Search for the cell housing the specified text and yield its (x, y) center coordinate. 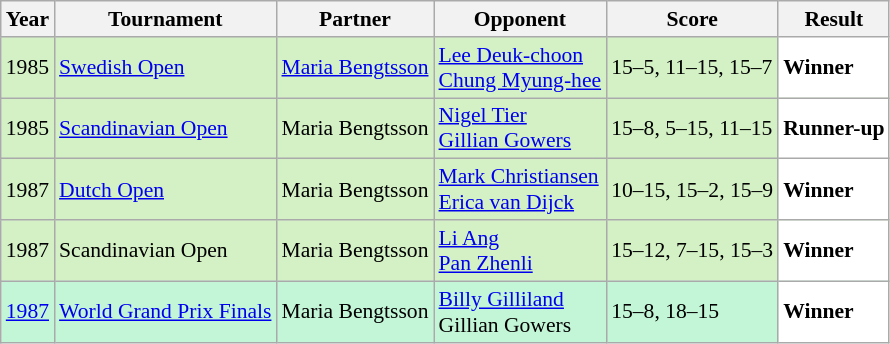
Mark Christiansen Erica van Dijck (520, 190)
Nigel Tier Gillian Gowers (520, 128)
Score (692, 19)
Lee Deuk-choon Chung Myung-hee (520, 68)
Tournament (165, 19)
Opponent (520, 19)
15–8, 5–15, 11–15 (692, 128)
Dutch Open (165, 190)
Result (834, 19)
Partner (354, 19)
Li Ang Pan Zhenli (520, 250)
World Grand Prix Finals (165, 312)
Year (28, 19)
15–12, 7–15, 15–3 (692, 250)
Billy Gilliland Gillian Gowers (520, 312)
Swedish Open (165, 68)
15–5, 11–15, 15–7 (692, 68)
Runner-up (834, 128)
15–8, 18–15 (692, 312)
10–15, 15–2, 15–9 (692, 190)
